For the text-containing cell, return its midpoint in [X, Y] coordinate format. 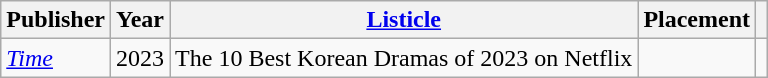
2023 [140, 58]
Time [56, 58]
Year [140, 20]
Publisher [56, 20]
Listicle [404, 20]
Placement [697, 20]
The 10 Best Korean Dramas of 2023 on Netflix [404, 58]
